Capture the cell that displays the provided text and extract its [X, Y] central coordinate. 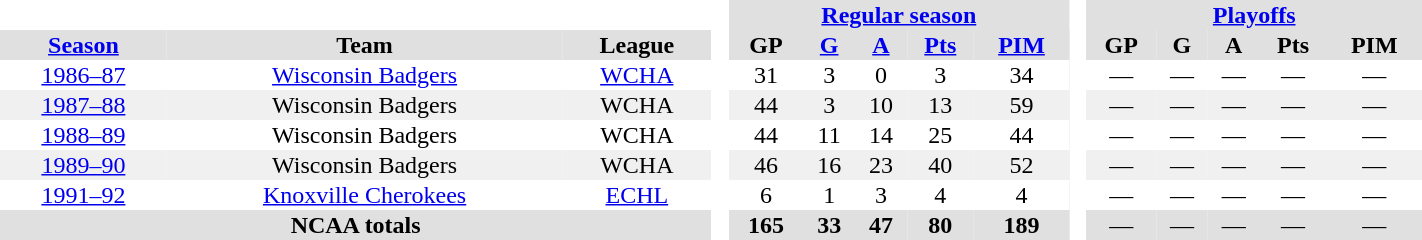
1986–87 [84, 75]
1987–88 [84, 105]
6 [766, 195]
1991–92 [84, 195]
10 [881, 105]
189 [1022, 225]
25 [940, 135]
League [636, 45]
46 [766, 165]
47 [881, 225]
13 [940, 105]
59 [1022, 105]
Team [365, 45]
ECHL [636, 195]
NCAA totals [356, 225]
16 [829, 165]
Playoffs [1254, 15]
11 [829, 135]
Regular season [900, 15]
1989–90 [84, 165]
40 [940, 165]
52 [1022, 165]
34 [1022, 75]
14 [881, 135]
1 [829, 195]
80 [940, 225]
31 [766, 75]
Season [84, 45]
33 [829, 225]
Knoxville Cherokees [365, 195]
1988–89 [84, 135]
0 [881, 75]
23 [881, 165]
165 [766, 225]
